For the text-containing cell, return its midpoint in [x, y] coordinate format. 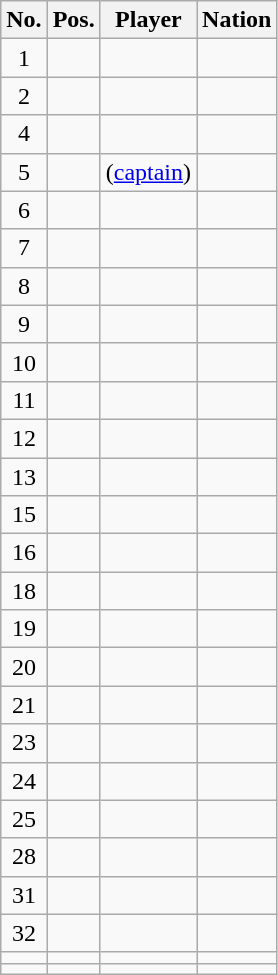
Player [148, 20]
1 [24, 58]
18 [24, 591]
2 [24, 96]
6 [24, 210]
23 [24, 743]
16 [24, 553]
4 [24, 134]
32 [24, 933]
7 [24, 248]
20 [24, 667]
21 [24, 705]
(captain) [148, 172]
Nation [237, 20]
10 [24, 362]
5 [24, 172]
19 [24, 629]
Pos. [74, 20]
9 [24, 324]
12 [24, 438]
No. [24, 20]
28 [24, 857]
11 [24, 400]
13 [24, 477]
31 [24, 895]
15 [24, 515]
24 [24, 781]
8 [24, 286]
25 [24, 819]
